Provide the (X, Y) coordinate of the cell's center where the given text is located.  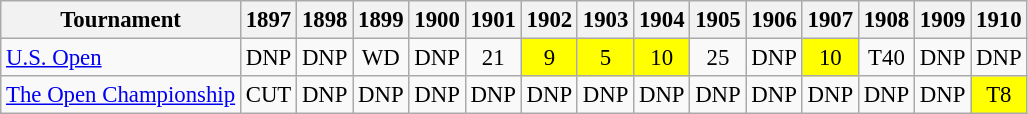
1908 (886, 20)
9 (549, 58)
CUT (268, 95)
1906 (774, 20)
25 (718, 58)
Tournament (121, 20)
T8 (999, 95)
1909 (943, 20)
1910 (999, 20)
U.S. Open (121, 58)
1897 (268, 20)
1898 (325, 20)
1902 (549, 20)
1904 (662, 20)
The Open Championship (121, 95)
1900 (437, 20)
1905 (718, 20)
1901 (493, 20)
1903 (605, 20)
21 (493, 58)
1899 (381, 20)
1907 (830, 20)
WD (381, 58)
5 (605, 58)
T40 (886, 58)
